Capture the cell that displays the provided text and extract its [x, y] central coordinate. 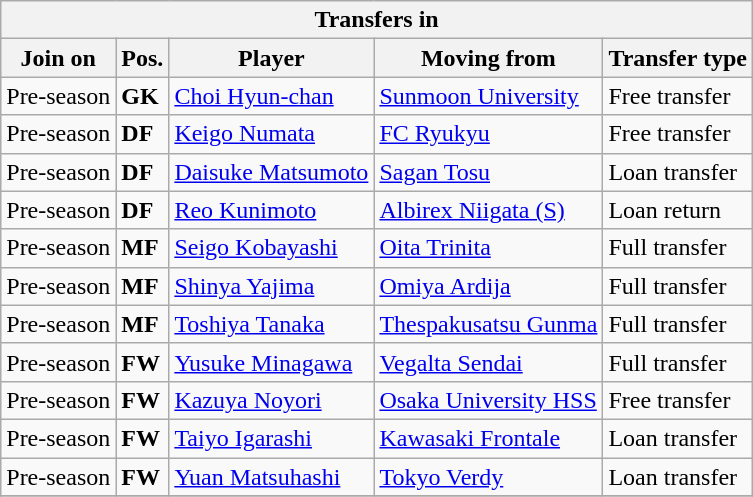
Pos. [142, 58]
Reo Kunimoto [272, 210]
Transfer type [678, 58]
Vegalta Sendai [488, 362]
Tokyo Verdy [488, 477]
Transfers in [377, 20]
Keigo Numata [272, 134]
Sunmoon University [488, 96]
Kazuya Noyori [272, 400]
Yusuke Minagawa [272, 362]
Taiyo Igarashi [272, 438]
Join on [58, 58]
GK [142, 96]
Seigo Kobayashi [272, 248]
Daisuke Matsumoto [272, 172]
Moving from [488, 58]
Omiya Ardija [488, 286]
FC Ryukyu [488, 134]
Thespakusatsu Gunma [488, 324]
Shinya Yajima [272, 286]
Sagan Tosu [488, 172]
Player [272, 58]
Kawasaki Frontale [488, 438]
Yuan Matsuhashi [272, 477]
Loan return [678, 210]
Oita Trinita [488, 248]
Osaka University HSS [488, 400]
Toshiya Tanaka [272, 324]
Choi Hyun-chan [272, 96]
Albirex Niigata (S) [488, 210]
